Locate the cell with the specified text and output its (x, y) center coordinate. 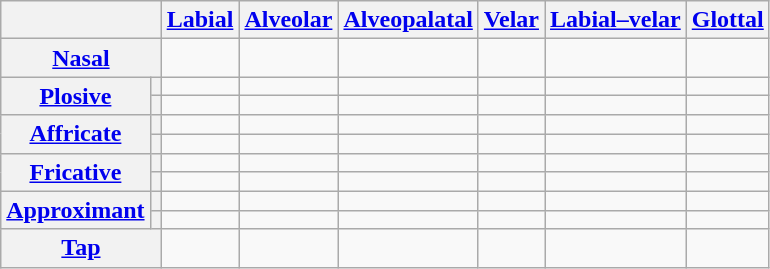
Tap (81, 248)
Nasal (81, 58)
Labial–velar (615, 20)
Alveolar (288, 20)
Glottal (728, 20)
Labial (200, 20)
Approximant (76, 210)
Fricative (76, 172)
Plosive (76, 96)
Affricate (76, 134)
Velar (511, 20)
Alveopalatal (408, 20)
